Locate the cell with the specified text and output its [X, Y] center coordinate. 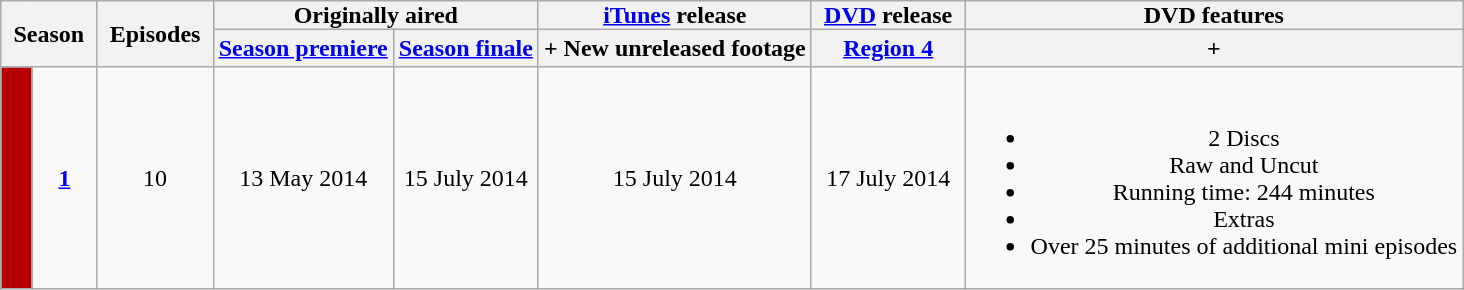
Season [49, 34]
Region 4 [888, 48]
13 May 2014 [303, 178]
10 [155, 178]
+ New unreleased footage [674, 48]
17 July 2014 [888, 178]
Episodes [155, 34]
Originally aired [376, 15]
iTunes release [674, 15]
2 DiscsRaw and UncutRunning time: 244 minutesExtrasOver 25 minutes of additional mini episodes [1214, 178]
Season finale [466, 48]
Season premiere [303, 48]
+ [1214, 48]
DVD release [888, 15]
1 [64, 178]
DVD features [1214, 15]
